For the text-containing cell, return its midpoint in [X, Y] coordinate format. 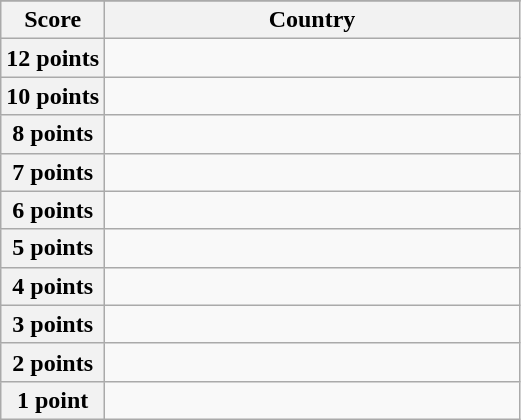
8 points [53, 134]
10 points [53, 96]
5 points [53, 248]
7 points [53, 172]
2 points [53, 362]
1 point [53, 400]
6 points [53, 210]
12 points [53, 58]
3 points [53, 324]
4 points [53, 286]
Country [312, 20]
Score [53, 20]
